Identify which cell holds the provided text, then report its [x, y] central coordinate. 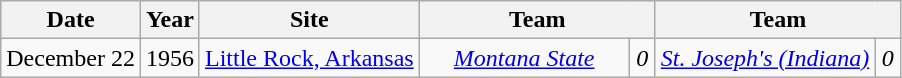
Montana State [524, 58]
St. Joseph's (Indiana) [764, 58]
Site [309, 20]
Date [71, 20]
December 22 [71, 58]
1956 [170, 58]
Little Rock, Arkansas [309, 58]
Year [170, 20]
